Detect which cell encompasses the target text, then output its (X, Y) center coordinate. 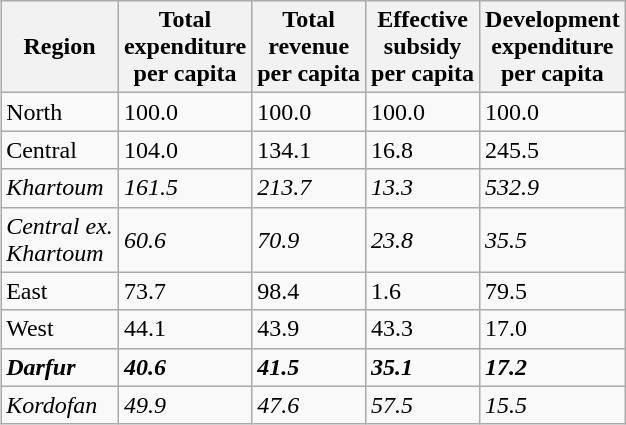
Totalexpenditureper capita (184, 47)
16.8 (423, 150)
40.6 (184, 367)
West (60, 329)
Central ex.Khartoum (60, 240)
213.7 (309, 188)
North (60, 112)
134.1 (309, 150)
161.5 (184, 188)
532.9 (553, 188)
79.5 (553, 291)
Totalrevenueper capita (309, 47)
Developmentexpenditureper capita (553, 47)
Effectivesubsidyper capita (423, 47)
17.2 (553, 367)
Khartoum (60, 188)
41.5 (309, 367)
Kordofan (60, 405)
Darfur (60, 367)
23.8 (423, 240)
43.9 (309, 329)
47.6 (309, 405)
Central (60, 150)
35.5 (553, 240)
35.1 (423, 367)
44.1 (184, 329)
104.0 (184, 150)
70.9 (309, 240)
43.3 (423, 329)
15.5 (553, 405)
98.4 (309, 291)
Region (60, 47)
73.7 (184, 291)
49.9 (184, 405)
60.6 (184, 240)
East (60, 291)
57.5 (423, 405)
245.5 (553, 150)
1.6 (423, 291)
17.0 (553, 329)
13.3 (423, 188)
